Search for the cell housing the specified text and yield its [X, Y] center coordinate. 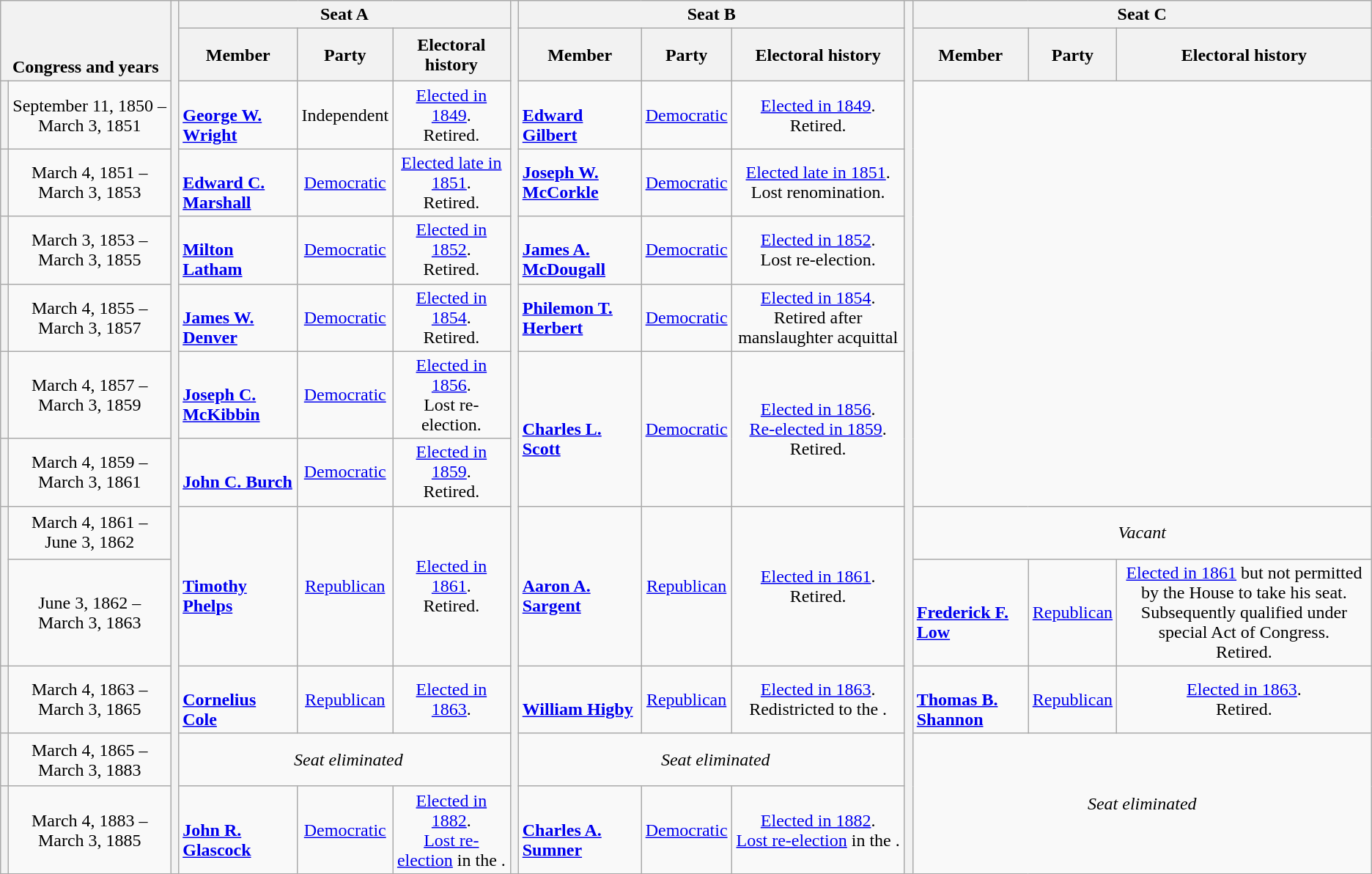
Charles L. Scott [580, 428]
March 4, 1855 –March 3, 1857 [89, 317]
Elected in 1861 but not permitted by the House to take his seat.Subsequently qualified under special Act of Congress.Retired. [1244, 612]
Aaron A. Sargent [580, 586]
March 4, 1851 –March 3, 1853 [89, 183]
Elected late in 1851.Lost renomination. [818, 183]
Elected in 1863.Retired. [1244, 699]
Independent [345, 115]
Joseph W. McCorkle [580, 183]
Congress and years [86, 41]
James W. Denver [238, 317]
Frederick F. Low [970, 612]
Elected in 1852.Lost re-election. [818, 250]
Milton Latham [238, 250]
June 3, 1862 –March 3, 1863 [89, 612]
Joseph C. McKibbin [238, 394]
March 3, 1853 –March 3, 1855 [89, 250]
March 4, 1865 –March 3, 1883 [89, 760]
James A. McDougall [580, 250]
March 4, 1861 –June 3, 1862 [89, 532]
Philemon T. Herbert [580, 317]
Timothy Phelps [238, 586]
Elected late in 1851.Retired. [451, 183]
Charles A. Sumner [580, 830]
Elected in 1854.Retired after manslaughter acquittal [818, 317]
Vacant [1142, 532]
Elected in 1856.Lost re-election. [451, 394]
Cornelius Cole [238, 699]
Elected in 1854.Retired. [451, 317]
Elected in 1863.Redistricted to the . [818, 699]
Elected in 1856.Re-elected in 1859.Retired. [818, 428]
March 4, 1857 –March 3, 1859 [89, 394]
John R. Glascock [238, 830]
September 11, 1850 –March 3, 1851 [89, 115]
John C. Burch [238, 472]
Elected in 1852.Retired. [451, 250]
George W. Wright [238, 115]
Seat A [344, 15]
Elected in 1859.Retired. [451, 472]
March 4, 1863 –March 3, 1865 [89, 699]
March 4, 1883 –March 3, 1885 [89, 830]
Elected in 1863. [451, 699]
Seat B [711, 15]
William Higby [580, 699]
Seat C [1142, 15]
Edward Gilbert [580, 115]
Edward C. Marshall [238, 183]
March 4, 1859 –March 3, 1861 [89, 472]
Thomas B. Shannon [970, 699]
